Capture the cell that displays the provided text and extract its [x, y] central coordinate. 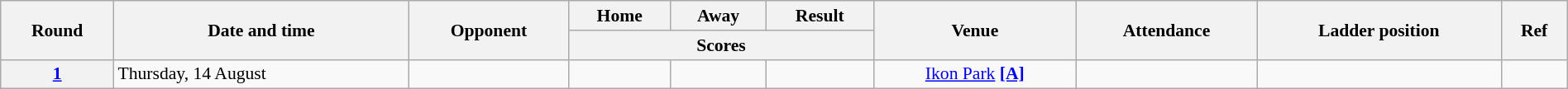
Opponent [488, 30]
Scores [721, 45]
Home [620, 16]
Attendance [1166, 30]
Result [820, 16]
Away [719, 16]
Thursday, 14 August [261, 74]
Venue [974, 30]
Round [58, 30]
1 [58, 74]
Ref [1534, 30]
Ladder position [1379, 30]
Date and time [261, 30]
Ikon Park [A] [974, 74]
